For the text-containing cell, return its midpoint in [x, y] coordinate format. 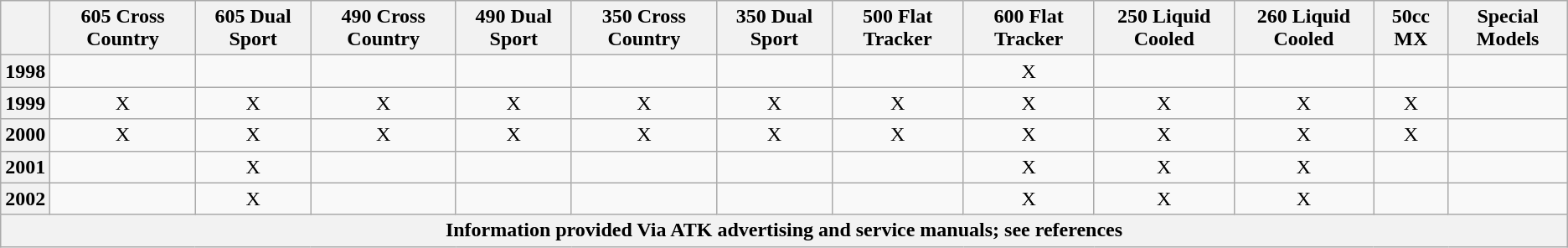
1998 [25, 71]
350 Dual Sport [775, 28]
2001 [25, 167]
250 Liquid Cooled [1164, 28]
50cc MX [1411, 28]
490 Dual Sport [513, 28]
Information provided Via ATK advertising and service manuals; see references [784, 230]
Special Models [1508, 28]
500 Flat Tracker [898, 28]
1999 [25, 103]
2000 [25, 135]
600 Flat Tracker [1029, 28]
605 Dual Sport [253, 28]
490 Cross Country [384, 28]
350 Cross Country [643, 28]
260 Liquid Cooled [1303, 28]
2002 [25, 199]
605 Cross Country [122, 28]
